Output the (X, Y) coordinate of the center of the cell containing the given text.  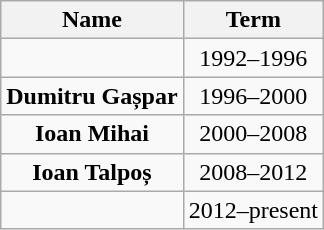
1996–2000 (253, 96)
1992–1996 (253, 58)
Ioan Talpoș (92, 172)
Name (92, 20)
2008–2012 (253, 172)
2012–present (253, 210)
2000–2008 (253, 134)
Ioan Mihai (92, 134)
Term (253, 20)
Dumitru Gașpar (92, 96)
